Find where the given text appears and provide that cell's center as [X, Y] coordinate. 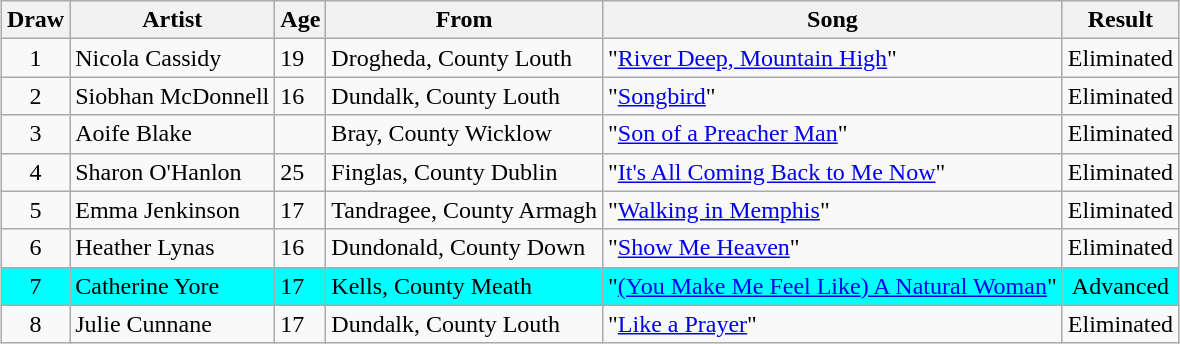
Advanced [1120, 286]
5 [35, 210]
Catherine Yore [172, 286]
Song [832, 20]
Dundonald, County Down [464, 248]
8 [35, 324]
Sharon O'Hanlon [172, 172]
Artist [172, 20]
Julie Cunnane [172, 324]
Aoife Blake [172, 134]
Result [1120, 20]
7 [35, 286]
"Son of a Preacher Man" [832, 134]
1 [35, 58]
Siobhan McDonnell [172, 96]
2 [35, 96]
"Songbird" [832, 96]
Tandragee, County Armagh [464, 210]
"Walking in Memphis" [832, 210]
6 [35, 248]
Age [300, 20]
Bray, County Wicklow [464, 134]
"River Deep, Mountain High" [832, 58]
Kells, County Meath [464, 286]
"(You Make Me Feel Like) A Natural Woman" [832, 286]
Nicola Cassidy [172, 58]
Drogheda, County Louth [464, 58]
"Like a Prayer" [832, 324]
Finglas, County Dublin [464, 172]
From [464, 20]
Heather Lynas [172, 248]
19 [300, 58]
"It's All Coming Back to Me Now" [832, 172]
"Show Me Heaven" [832, 248]
3 [35, 134]
25 [300, 172]
4 [35, 172]
Draw [35, 20]
Emma Jenkinson [172, 210]
